Provide the [X, Y] coordinate of the cell's center where the given text is located.  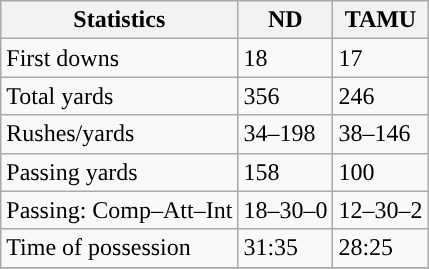
Rushes/yards [120, 134]
Passing: Comp–Att–Int [120, 210]
100 [380, 172]
246 [380, 96]
356 [286, 96]
28:25 [380, 248]
34–198 [286, 134]
TAMU [380, 20]
12–30–2 [380, 210]
158 [286, 172]
38–146 [380, 134]
18 [286, 58]
Total yards [120, 96]
17 [380, 58]
ND [286, 20]
First downs [120, 58]
Time of possession [120, 248]
31:35 [286, 248]
Passing yards [120, 172]
18–30–0 [286, 210]
Statistics [120, 20]
